Return the (x, y) coordinate for the center point of the cell that contains the specified text.  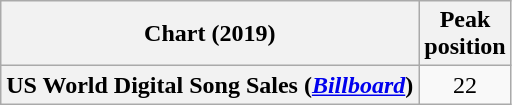
22 (465, 85)
Peakposition (465, 34)
Chart (2019) (210, 34)
US World Digital Song Sales (Billboard) (210, 85)
